Extract the [X, Y] coordinate from the center of the cell holding the provided text.  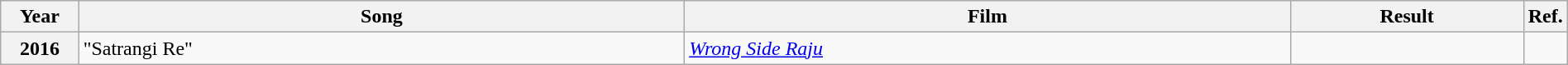
Ref. [1545, 17]
Wrong Side Raju [987, 48]
2016 [40, 48]
Result [1407, 17]
Film [987, 17]
"Satrangi Re" [382, 48]
Year [40, 17]
Song [382, 17]
